Return the (x, y) coordinate for the center point of the cell that contains the specified text.  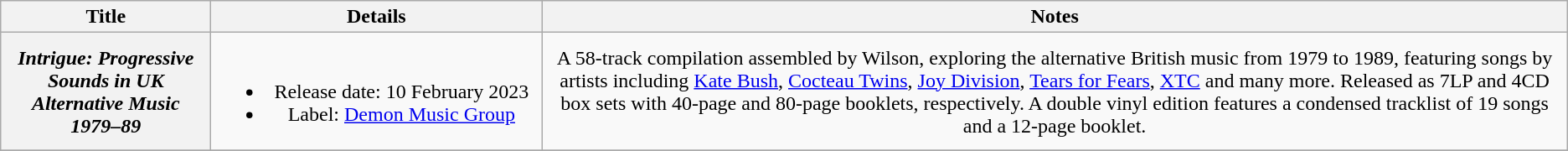
Details (377, 17)
Intrigue: Progressive Sounds in UK Alternative Music 1979–89 (106, 91)
Title (106, 17)
Release date: 10 February 2023Label: Demon Music Group (377, 91)
Notes (1055, 17)
